Pinpoint the cell where the given text exists, returning its (X, Y) midpoint coordinate. 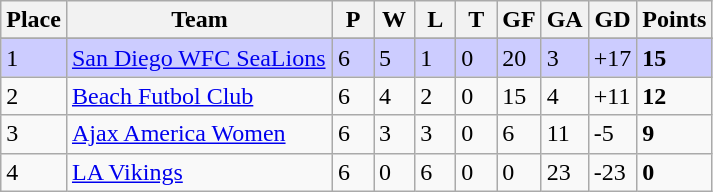
GD (612, 20)
20 (519, 58)
T (476, 20)
San Diego WFC SeaLions (199, 58)
Points (674, 20)
23 (564, 172)
9 (674, 134)
GF (519, 20)
W (394, 20)
12 (674, 96)
Team (199, 20)
Ajax America Women (199, 134)
Beach Futbol Club (199, 96)
11 (564, 134)
-5 (612, 134)
GA (564, 20)
L (436, 20)
+11 (612, 96)
+17 (612, 58)
LA Vikings (199, 172)
Place (34, 20)
P (354, 20)
5 (394, 58)
-23 (612, 172)
